Identify which cell holds the provided text, then report its (x, y) central coordinate. 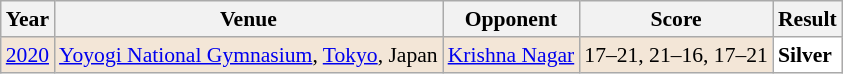
Year (28, 19)
Silver (808, 55)
Opponent (512, 19)
Krishna Nagar (512, 55)
17–21, 21–16, 17–21 (676, 55)
Yoyogi National Gymnasium, Tokyo, Japan (248, 55)
Result (808, 19)
2020 (28, 55)
Venue (248, 19)
Score (676, 19)
